Search for the cell housing the specified text and yield its [X, Y] center coordinate. 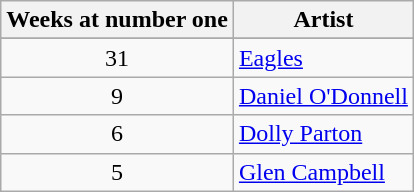
Glen Campbell [323, 172]
5 [118, 172]
Artist [323, 20]
Eagles [323, 58]
Daniel O'Donnell [323, 96]
9 [118, 96]
6 [118, 134]
Dolly Parton [323, 134]
31 [118, 58]
Weeks at number one [118, 20]
